Search for the cell housing the specified text and yield its (X, Y) center coordinate. 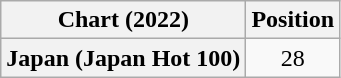
28 (293, 58)
Position (293, 20)
Chart (2022) (124, 20)
Japan (Japan Hot 100) (124, 58)
